Return the [x, y] coordinate for the center point of the cell that contains the specified text.  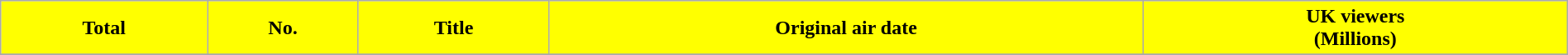
Total [104, 28]
Title [453, 28]
UK viewers(Millions) [1355, 28]
Original air date [846, 28]
No. [283, 28]
